For the text-containing cell, return its midpoint in [x, y] coordinate format. 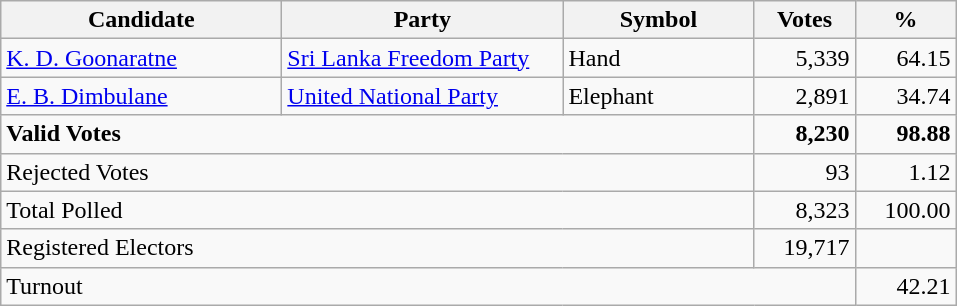
8,323 [804, 210]
100.00 [906, 210]
E. B. Dimbulane [142, 96]
34.74 [906, 96]
Sri Lanka Freedom Party [422, 58]
Valid Votes [378, 134]
% [906, 20]
Party [422, 20]
98.88 [906, 134]
Candidate [142, 20]
1.12 [906, 172]
Registered Electors [378, 248]
United National Party [422, 96]
2,891 [804, 96]
Total Polled [378, 210]
Votes [804, 20]
Elephant [658, 96]
8,230 [804, 134]
5,339 [804, 58]
K. D. Goonaratne [142, 58]
Symbol [658, 20]
Turnout [428, 286]
64.15 [906, 58]
19,717 [804, 248]
Hand [658, 58]
Rejected Votes [378, 172]
93 [804, 172]
42.21 [906, 286]
